Determine the [X, Y] coordinate at the center of the cell enclosing the given text.  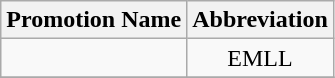
Abbreviation [260, 20]
EMLL [260, 58]
Promotion Name [94, 20]
